Detect which cell encompasses the target text, then output its [x, y] center coordinate. 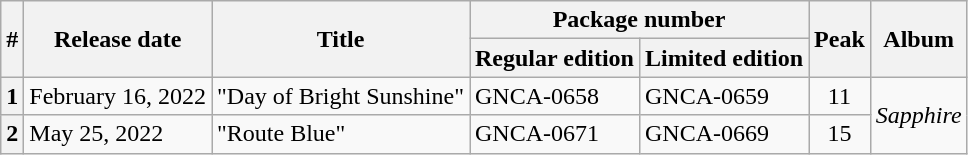
"Route Blue" [341, 134]
GNCA-0658 [555, 96]
GNCA-0671 [555, 134]
Release date [118, 39]
# [12, 39]
GNCA-0659 [724, 96]
Package number [640, 20]
11 [840, 96]
Regular edition [555, 58]
GNCA-0669 [724, 134]
2 [12, 134]
Title [341, 39]
15 [840, 134]
"Day of Bright Sunshine" [341, 96]
1 [12, 96]
Album [918, 39]
May 25, 2022 [118, 134]
Limited edition [724, 58]
Sapphire [918, 115]
Peak [840, 39]
February 16, 2022 [118, 96]
